Search for the cell housing the specified text and yield its (X, Y) center coordinate. 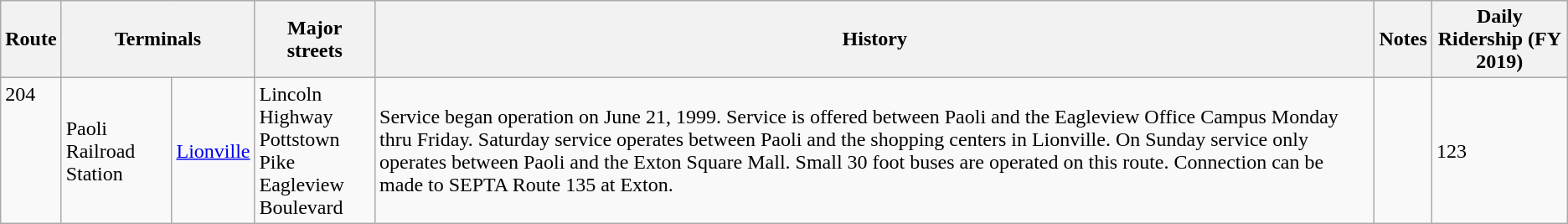
Route (31, 39)
History (874, 39)
123 (1499, 151)
Lincoln HighwayPottstown PikeEagleview Boulevard (315, 151)
Lionville (213, 151)
Major streets (315, 39)
Paoli Railroad Station (116, 151)
Daily Ridership (FY 2019) (1499, 39)
Terminals (157, 39)
204 (31, 151)
Notes (1403, 39)
